Extract the [x, y] coordinate from the center of the cell holding the provided text.  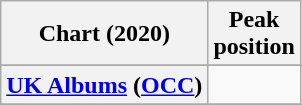
Peakposition [254, 34]
UK Albums (OCC) [104, 85]
Chart (2020) [104, 34]
